Provide the (X, Y) coordinate of the cell's center where the given text is located.  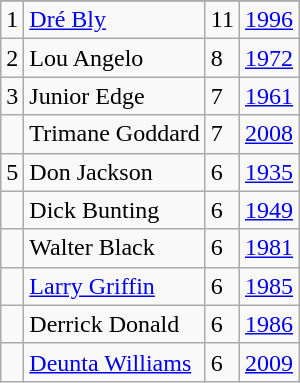
2008 (268, 134)
Don Jackson (115, 172)
Larry Griffin (115, 286)
Walter Black (115, 248)
2 (12, 58)
1949 (268, 210)
1961 (268, 96)
8 (222, 58)
1972 (268, 58)
1996 (268, 20)
1 (12, 20)
1935 (268, 172)
1985 (268, 286)
5 (12, 172)
1981 (268, 248)
Junior Edge (115, 96)
Trimane Goddard (115, 134)
Deunta Williams (115, 362)
Dick Bunting (115, 210)
3 (12, 96)
2009 (268, 362)
11 (222, 20)
1986 (268, 324)
Derrick Donald (115, 324)
Lou Angelo (115, 58)
Dré Bly (115, 20)
